From the cell containing the given text, extract its center point as (X, Y) coordinate. 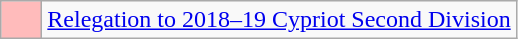
Relegation to 2018–19 Cypriot Second Division (279, 20)
